Determine the (x, y) coordinate at the center of the cell enclosing the given text.  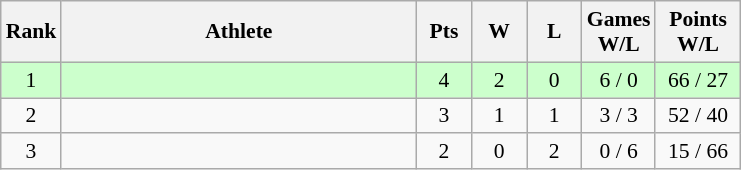
0 / 6 (619, 152)
52 / 40 (698, 116)
15 / 66 (698, 152)
L (554, 32)
Athlete (238, 32)
3 / 3 (619, 116)
6 / 0 (619, 80)
66 / 27 (698, 80)
Pts (444, 32)
GamesW/L (619, 32)
Rank (32, 32)
PointsW/L (698, 32)
4 (444, 80)
W (500, 32)
